Extract the (x, y) coordinate from the center of the cell holding the provided text.  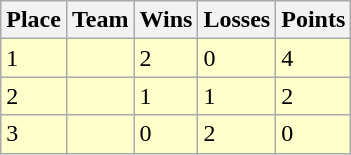
Losses (237, 20)
Wins (166, 20)
4 (314, 58)
3 (34, 134)
Place (34, 20)
Team (100, 20)
Points (314, 20)
